Capture the cell that displays the provided text and extract its (X, Y) central coordinate. 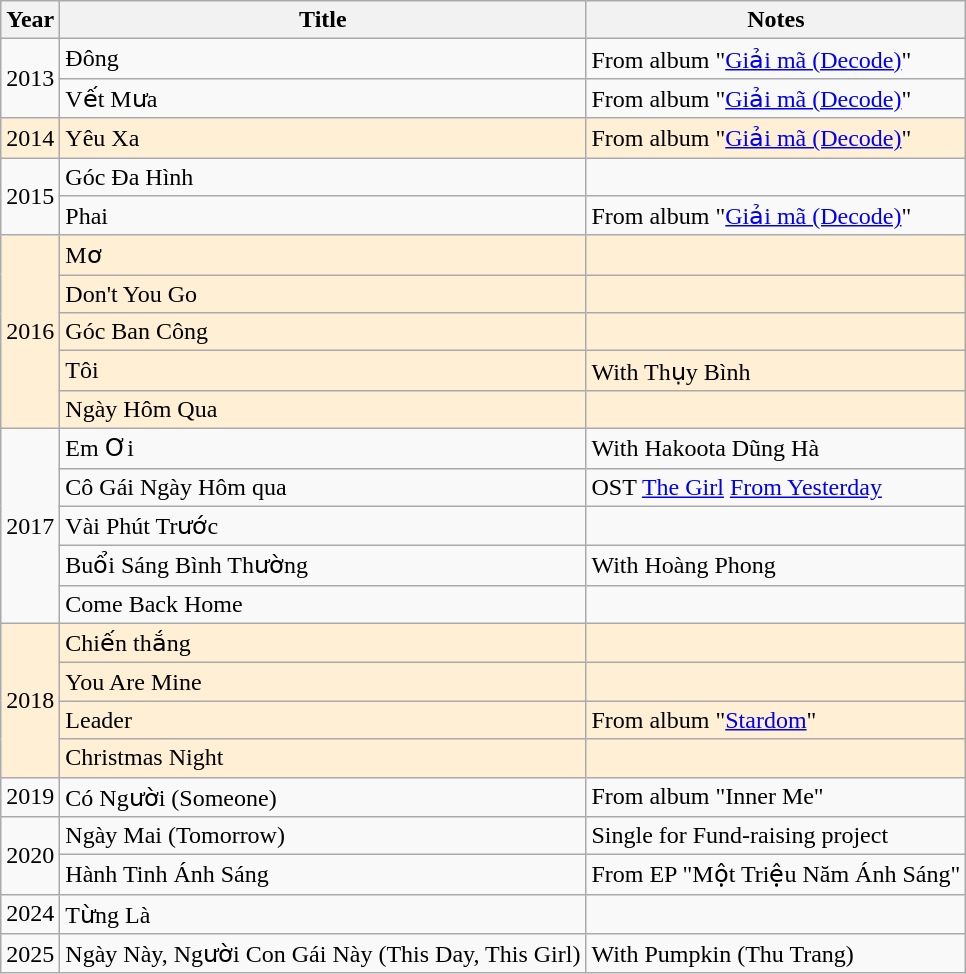
2016 (30, 332)
Từng Là (323, 914)
Christmas Night (323, 758)
Vài Phút Trước (323, 526)
Em Ơi (323, 448)
2025 (30, 954)
Year (30, 20)
With Hakoota Dũng Hà (776, 448)
Buổi Sáng Bình Thường (323, 566)
2018 (30, 700)
Góc Ban Công (323, 332)
Vết Mưa (323, 98)
Chiến thắng (323, 643)
2014 (30, 138)
Ngày Mai (Tomorrow) (323, 836)
Leader (323, 720)
Don't You Go (323, 294)
2015 (30, 197)
OST The Girl From Yesterday (776, 487)
Phai (323, 216)
2019 (30, 797)
Góc Đa Hình (323, 177)
Yêu Xa (323, 138)
Cô Gái Ngày Hôm qua (323, 487)
Notes (776, 20)
From album "Inner Me" (776, 797)
Có Người (Someone) (323, 797)
With Hoàng Phong (776, 566)
From album "Stardom" (776, 720)
Ngày Hôm Qua (323, 409)
From EP "Một Triệu Năm Ánh Sáng" (776, 875)
You Are Mine (323, 682)
With Pumpkin (Thu Trang) (776, 954)
Tôi (323, 371)
2017 (30, 526)
With Thụy Bình (776, 371)
Đông (323, 59)
Single for Fund-raising project (776, 836)
Come Back Home (323, 604)
2024 (30, 914)
Title (323, 20)
Mơ (323, 255)
2020 (30, 856)
Hành Tinh Ánh Sáng (323, 875)
Ngày Này, Người Con Gái Này (This Day, This Girl) (323, 954)
2013 (30, 78)
